Provide the [X, Y] coordinate of the cell's center where the given text is located.  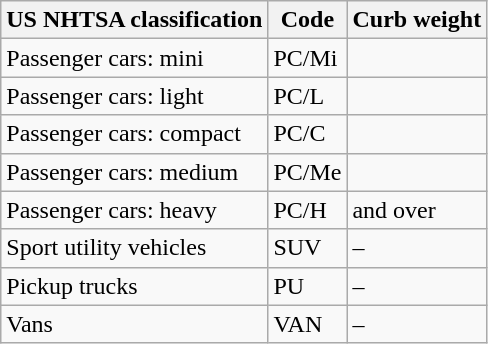
PC/Me [308, 172]
Passenger cars: compact [134, 134]
SUV [308, 248]
US NHTSA classification [134, 20]
PC/L [308, 96]
Code [308, 20]
VAN [308, 324]
PC/Mi [308, 58]
Passenger cars: mini [134, 58]
Pickup trucks [134, 286]
PC/C [308, 134]
Vans [134, 324]
Sport utility vehicles [134, 248]
Curb weight [417, 20]
and over [417, 210]
PU [308, 286]
Passenger cars: heavy [134, 210]
PC/H [308, 210]
Passenger cars: light [134, 96]
Passenger cars: medium [134, 172]
